Detect which cell encompasses the target text, then output its (X, Y) center coordinate. 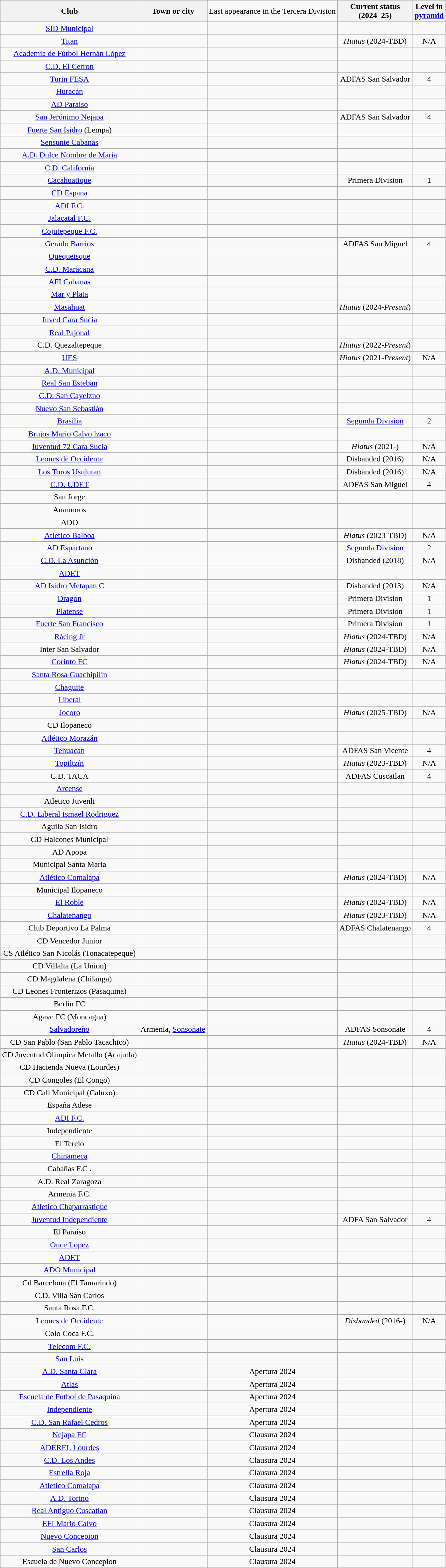
Berlin FC (70, 1004)
Turin FESA (70, 79)
Academia de Fútbol Hernán López (70, 54)
Los Toros Usulutan (70, 472)
CD Espana (70, 193)
Escuela de Futbol de Pasaquina (70, 1397)
Dragon (70, 599)
AD Isidro Metapan C (70, 586)
Club Deportivo La Palma (70, 928)
C.D. El Cerron (70, 66)
Municipal Santa Maria (70, 865)
Hiatus (2025-TBD) (375, 712)
Nuevo Concepion (70, 1536)
Atlético Morazán (70, 738)
Huracán (70, 92)
C.D. Liberal Ismael Rodriguez (70, 814)
Current status(2024–25) (375, 11)
Rácing Jr (70, 637)
Sensunte Cabanas (70, 142)
CD Ilopaneco (70, 725)
C.D. La Asunción (70, 560)
Cd Barcelona (El Tamarindo) (70, 1283)
Atletico Comalapa (70, 1485)
Corinto FC (70, 662)
CD Hacienda Nueva (Lourdes) (70, 1067)
Cojutepeque F.C. (70, 231)
AD Espartano (70, 548)
Salvadoreño (70, 1029)
ADFAS Cuscatlan (375, 776)
Real San Esteban (70, 383)
Gerado Barrios (70, 244)
AD Apopa (70, 852)
AD Paraiso (70, 104)
Chaguite (70, 687)
San Jorge (70, 497)
CD San Pablo (San Pablo Tacachico) (70, 1042)
Armenia F.C. (70, 1194)
UES (70, 358)
San Carlos (70, 1549)
Last appearance in the Tercera Division (272, 11)
Topiltzín (70, 763)
ADO (70, 522)
Titan (70, 41)
San Jerónimo Nejapa (70, 117)
El Tercio (70, 1143)
CD Halcones Municipal (70, 839)
C.D. Villa San Carlos (70, 1295)
Hiatus (2024-Present) (375, 307)
Cabañas F.C . (70, 1169)
Municipal Ilopaneco (70, 890)
CD Congoles (El Congo) (70, 1080)
Real Pajonal (70, 332)
C.D. San Cayelzno (70, 396)
A.D. Santa Clara (70, 1371)
CD Leones Fronterizos (Pasaquina) (70, 991)
Level inpyramid (429, 11)
Hiatus (2021-) (375, 446)
CD Juventud Olimpica Metallo (Acajutla) (70, 1055)
CD Vencedor Junior (70, 940)
Nuevo San Sebastián (70, 408)
Hiatus (2021-Present) (375, 358)
C.D. Maracana (70, 269)
ADO Municipal (70, 1270)
Colo Coca F.C. (70, 1333)
Real Antiguo Cuscatlan (70, 1511)
Juved Cara Sucia (70, 320)
San Luis (70, 1359)
Atlas (70, 1384)
Chinameca (70, 1156)
Hiatus (2022-Present) (375, 345)
CD Cali Municipal (Caluxo) (70, 1093)
EFI Mario Calvo (70, 1523)
Atletico Balboa (70, 535)
Brasilia (70, 421)
C.D. San Rafael Cedros (70, 1422)
AFI Cabanas (70, 282)
Agave FC (Moncagua) (70, 1017)
A.D. Torino (70, 1498)
ADFA San Salvador (375, 1219)
Mar y Plata (70, 294)
Atletico Chaparrastique (70, 1207)
Cacahuatique (70, 180)
A.D. Dulce Nombre de Maria (70, 155)
Santa Rosa F.C. (70, 1308)
Masahuat (70, 307)
Telecom F.C. (70, 1346)
Tehuacan (70, 750)
Quequeisque (70, 256)
Atletico Juvenli (70, 801)
Club (70, 11)
Disbanded (2013) (375, 586)
Town or city (173, 11)
C.D. California (70, 167)
Chalatenango (70, 915)
C.D. Quezaltepeque (70, 345)
Fuerte San Isidro (Lempa) (70, 130)
Jocoro (70, 712)
Jalacatal F.C. (70, 218)
C.D. UDET (70, 484)
ADEREL Lourdes (70, 1447)
El Roble (70, 903)
Aguila San Isidro (70, 827)
SID Municipal (70, 28)
Fuerte San Francisco (70, 624)
Brujos Mario Calvo lzaco (70, 434)
ADFAS Sonsonate (375, 1029)
C.D. Los Andes (70, 1460)
Once Lopez (70, 1245)
CD Villalta (La Union) (70, 966)
Juventud Independiente (70, 1219)
Armenia, Sonsonate (173, 1029)
Juventud 72 Cara Sucia (70, 446)
Disbanded (2016-) (375, 1321)
A.D. Real Zaragoza (70, 1181)
Estrella Roja (70, 1473)
El Paraiso (70, 1232)
Nejapa FC (70, 1435)
ADFAS Chalatenango (375, 928)
Platense (70, 611)
CD Magdalena (Chilanga) (70, 978)
ADFAS San Vicente (375, 750)
Liberal (70, 700)
A.D. Municipal (70, 371)
Disbanded (2018) (375, 560)
España Adese (70, 1105)
Santa Rosa Guachipilín (70, 674)
Inter San Salvador (70, 649)
Escuela de Nuevo Concepion (70, 1561)
Anamoros (70, 510)
CS Atlético San Nicolás (Tonacatepeque) (70, 953)
Atlético Comalapa (70, 877)
C.D. TACA (70, 776)
Arcense (70, 789)
